Output the (X, Y) coordinate of the center of the cell containing the given text.  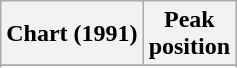
Peakposition (189, 34)
Chart (1991) (72, 34)
